For the text-containing cell, return its midpoint in (X, Y) coordinate format. 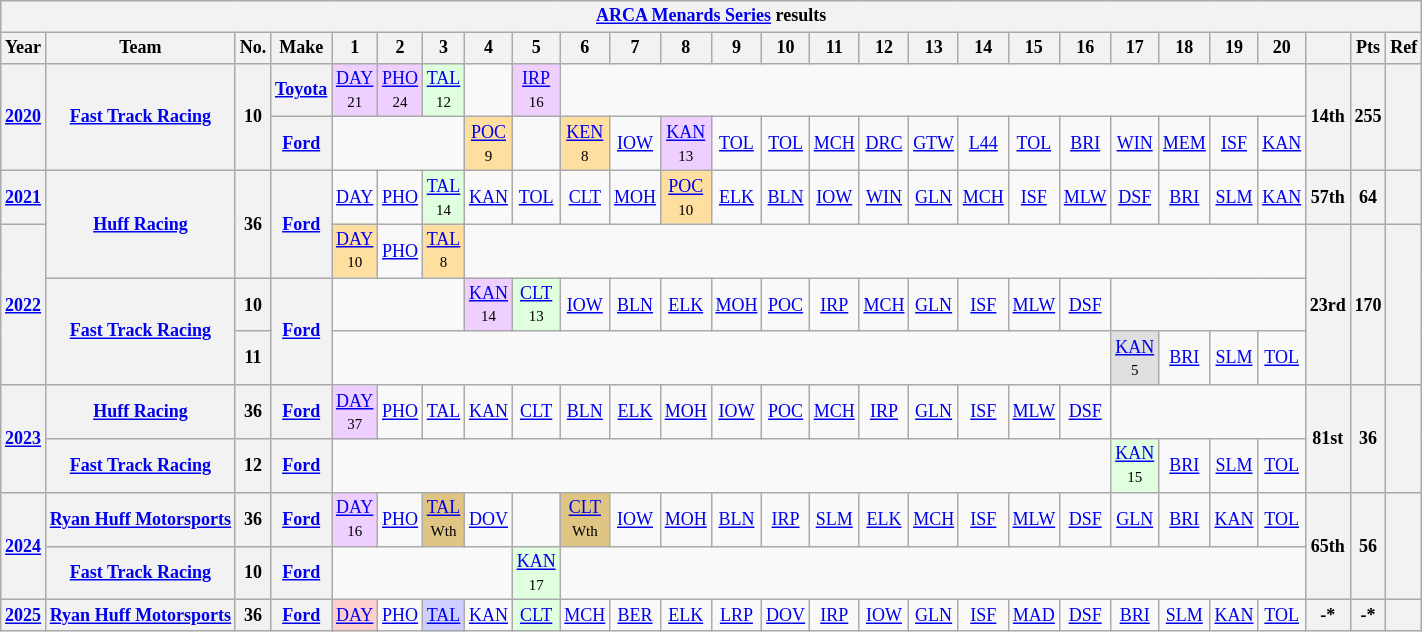
KEN8 (585, 144)
2 (400, 48)
Team (140, 48)
Make (302, 48)
16 (1084, 48)
MEM (1184, 144)
170 (1368, 304)
Year (24, 48)
BER (636, 616)
64 (1368, 197)
Pts (1368, 48)
Toyota (302, 90)
CLTWth (585, 519)
L44 (983, 144)
14 (983, 48)
No. (252, 48)
TAL12 (443, 90)
ARCA Menards Series results (712, 16)
2020 (24, 116)
TAL8 (443, 251)
CLT13 (536, 305)
IRP16 (536, 90)
255 (1368, 116)
DAY16 (355, 519)
5 (536, 48)
MAD (1034, 616)
POC10 (686, 197)
81st (1328, 438)
65th (1328, 546)
3 (443, 48)
13 (934, 48)
17 (1135, 48)
19 (1234, 48)
TALWth (443, 519)
18 (1184, 48)
POC9 (489, 144)
KAN5 (1135, 358)
2023 (24, 438)
DAY21 (355, 90)
56 (1368, 546)
2021 (24, 197)
1 (355, 48)
7 (636, 48)
GTW (934, 144)
DAY37 (355, 412)
14th (1328, 116)
8 (686, 48)
LRP (736, 616)
9 (736, 48)
2025 (24, 616)
2022 (24, 304)
KAN15 (1135, 466)
DRC (884, 144)
PHO24 (400, 90)
20 (1282, 48)
15 (1034, 48)
6 (585, 48)
TAL14 (443, 197)
Ref (1404, 48)
23rd (1328, 304)
2024 (24, 546)
57th (1328, 197)
DAY10 (355, 251)
KAN14 (489, 305)
KAN17 (536, 573)
4 (489, 48)
KAN13 (686, 144)
